Determine the [x, y] coordinate at the center of the cell enclosing the given text.  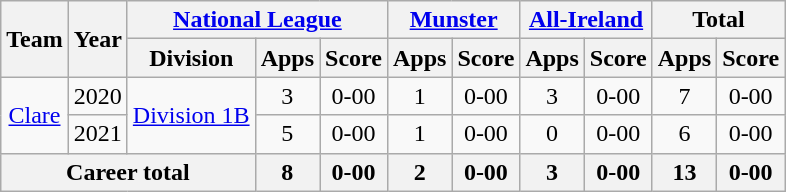
Division 1B [191, 115]
2 [419, 172]
Munster [453, 20]
2021 [98, 134]
6 [684, 134]
Team [35, 39]
0 [552, 134]
Total [718, 20]
Division [191, 58]
Clare [35, 115]
National League [257, 20]
5 [287, 134]
7 [684, 96]
All-Ireland [586, 20]
Year [98, 39]
8 [287, 172]
Career total [128, 172]
2020 [98, 96]
13 [684, 172]
